For the text-containing cell, return its midpoint in (x, y) coordinate format. 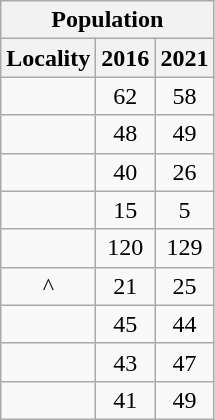
120 (126, 248)
Population (108, 20)
58 (184, 96)
2016 (126, 58)
41 (126, 400)
43 (126, 362)
48 (126, 134)
45 (126, 324)
26 (184, 172)
^ (48, 286)
129 (184, 248)
15 (126, 210)
62 (126, 96)
5 (184, 210)
25 (184, 286)
40 (126, 172)
Locality (48, 58)
2021 (184, 58)
47 (184, 362)
21 (126, 286)
44 (184, 324)
